Search for the cell housing the specified text and yield its [X, Y] center coordinate. 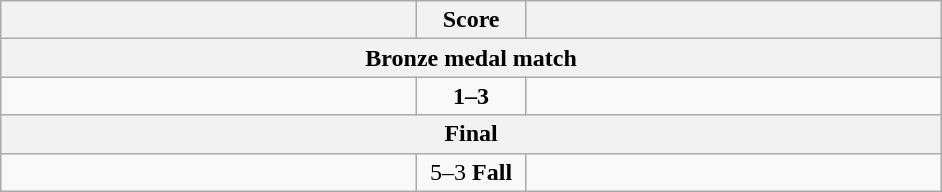
5–3 Fall [472, 172]
Score [472, 20]
1–3 [472, 96]
Bronze medal match [472, 58]
Final [472, 134]
